Scan for the cell matching the given text and deliver its (X, Y) coordinate at center. 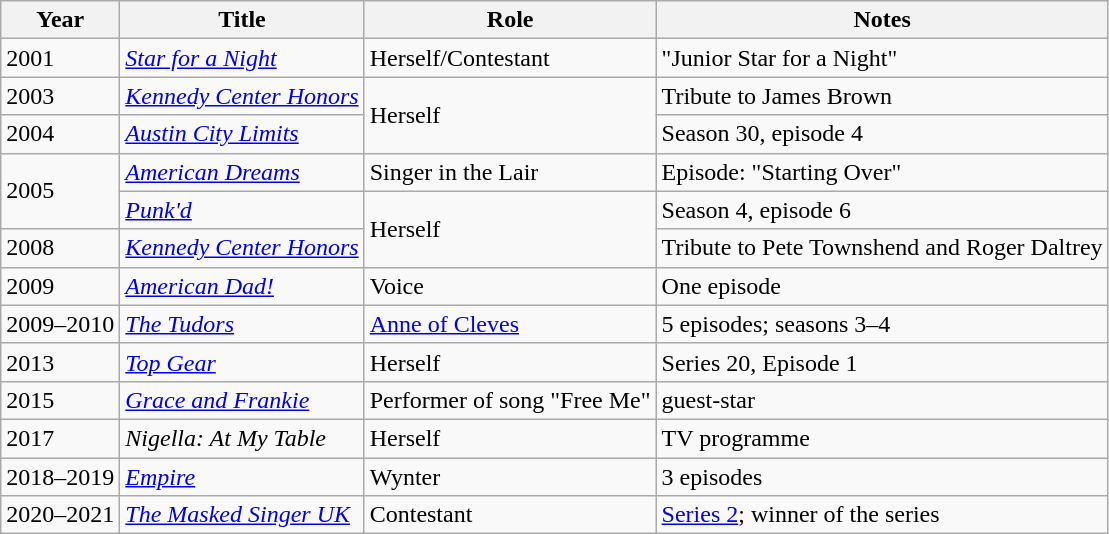
Year (60, 20)
Notes (882, 20)
"Junior Star for a Night" (882, 58)
Episode: "Starting Over" (882, 172)
5 episodes; seasons 3–4 (882, 324)
Singer in the Lair (510, 172)
3 episodes (882, 477)
Title (242, 20)
Empire (242, 477)
Grace and Frankie (242, 400)
Top Gear (242, 362)
2015 (60, 400)
2003 (60, 96)
Austin City Limits (242, 134)
Performer of song "Free Me" (510, 400)
2009–2010 (60, 324)
Contestant (510, 515)
Season 4, episode 6 (882, 210)
Anne of Cleves (510, 324)
2005 (60, 191)
The Tudors (242, 324)
2004 (60, 134)
Tribute to Pete Townshend and Roger Daltrey (882, 248)
Star for a Night (242, 58)
2001 (60, 58)
2020–2021 (60, 515)
TV programme (882, 438)
American Dad! (242, 286)
Punk'd (242, 210)
Series 20, Episode 1 (882, 362)
guest-star (882, 400)
American Dreams (242, 172)
Voice (510, 286)
Season 30, episode 4 (882, 134)
Series 2; winner of the series (882, 515)
Herself/Contestant (510, 58)
Nigella: At My Table (242, 438)
2013 (60, 362)
One episode (882, 286)
2017 (60, 438)
The Masked Singer UK (242, 515)
2008 (60, 248)
Role (510, 20)
2009 (60, 286)
Tribute to James Brown (882, 96)
2018–2019 (60, 477)
Wynter (510, 477)
